Find where the given text appears and provide that cell's center as (X, Y) coordinate. 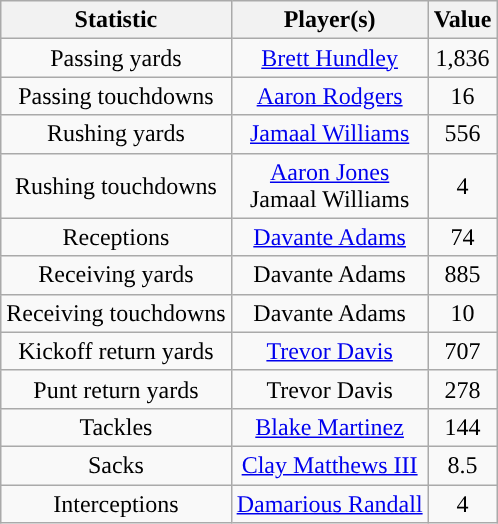
885 (462, 275)
Rushing yards (116, 134)
Receptions (116, 237)
Jamaal Williams (330, 134)
Player(s) (330, 20)
10 (462, 313)
16 (462, 96)
707 (462, 351)
Statistic (116, 20)
Aaron Rodgers (330, 96)
Passing yards (116, 58)
Rushing touchdowns (116, 186)
Punt return yards (116, 389)
144 (462, 427)
74 (462, 237)
Aaron JonesJamaal Williams (330, 186)
Interceptions (116, 503)
8.5 (462, 465)
Kickoff return yards (116, 351)
1,836 (462, 58)
Tackles (116, 427)
Clay Matthews III (330, 465)
Receiving yards (116, 275)
Value (462, 20)
556 (462, 134)
Passing touchdowns (116, 96)
Damarious Randall (330, 503)
Blake Martinez (330, 427)
Sacks (116, 465)
Receiving touchdowns (116, 313)
Brett Hundley (330, 58)
278 (462, 389)
